Search for the cell housing the specified text and yield its (X, Y) center coordinate. 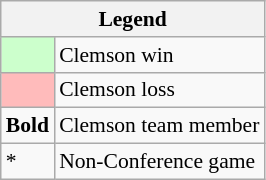
* (28, 162)
Legend (133, 19)
Clemson team member (159, 126)
Clemson loss (159, 90)
Bold (28, 126)
Non-Conference game (159, 162)
Clemson win (159, 55)
